Output the (x, y) coordinate of the center of the cell containing the given text.  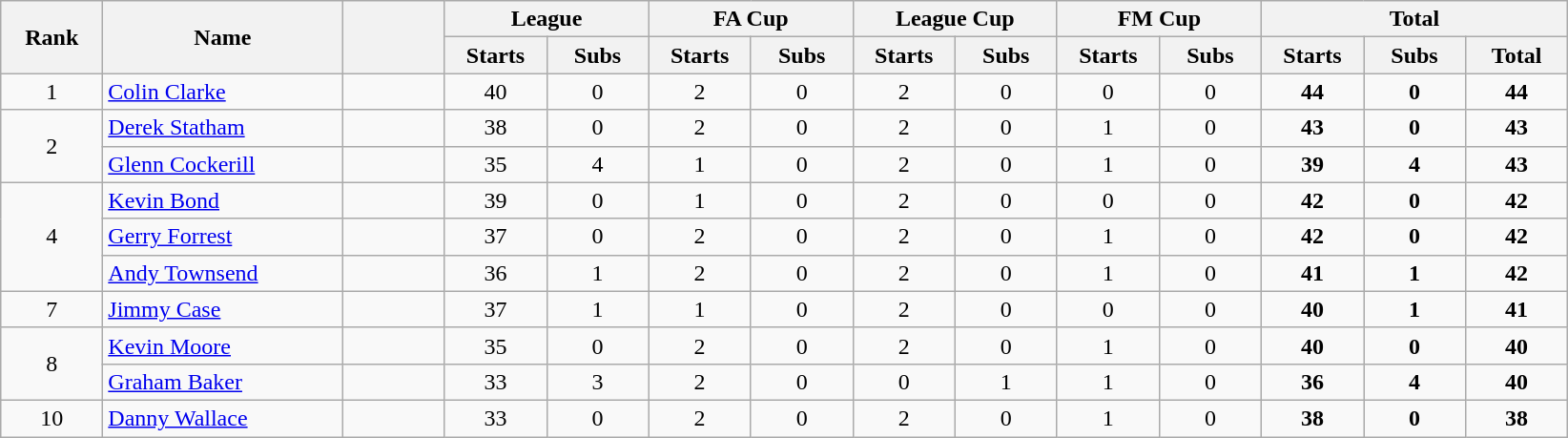
7 (52, 309)
Danny Wallace (223, 418)
Derek Statham (223, 128)
Rank (52, 37)
Andy Townsend (223, 273)
Graham Baker (223, 382)
3 (597, 382)
Colin Clarke (223, 92)
League Cup (955, 19)
Kevin Moore (223, 345)
10 (52, 418)
Jimmy Case (223, 309)
League (547, 19)
8 (52, 364)
FM Cup (1159, 19)
Name (223, 37)
Glenn Cockerill (223, 164)
FA Cup (751, 19)
Gerry Forrest (223, 237)
Kevin Bond (223, 200)
